Provide the [x, y] coordinate of the cell's center where the given text is located.  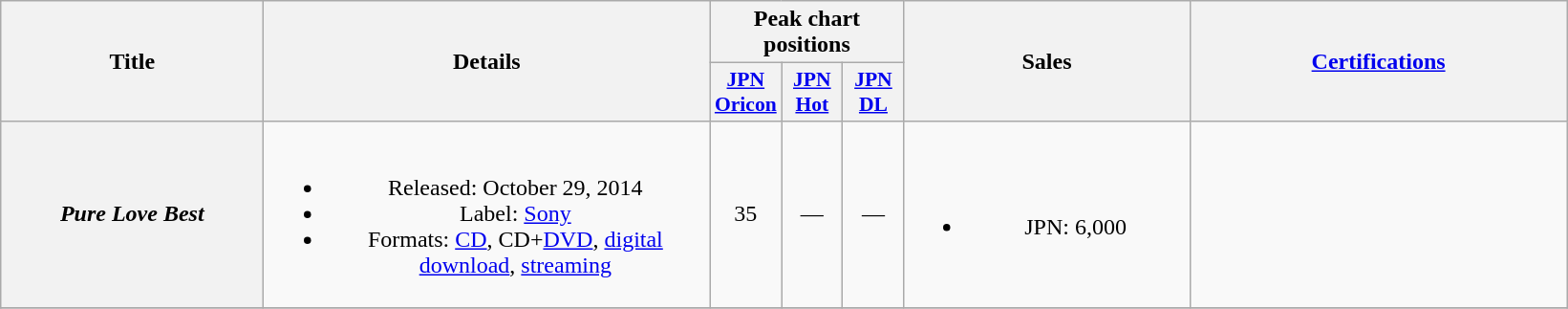
JPN: 6,000 [1047, 214]
Pure Love Best [132, 214]
Released: October 29, 2014Label: SonyFormats: CD, CD+DVD, digital download, streaming [487, 214]
Details [487, 61]
JPNHot [812, 92]
35 [745, 214]
Peak chart positions [806, 33]
Certifications [1378, 61]
Title [132, 61]
JPNDL [873, 92]
JPNOricon [745, 92]
Sales [1047, 61]
